Capture the cell that displays the provided text and extract its (x, y) central coordinate. 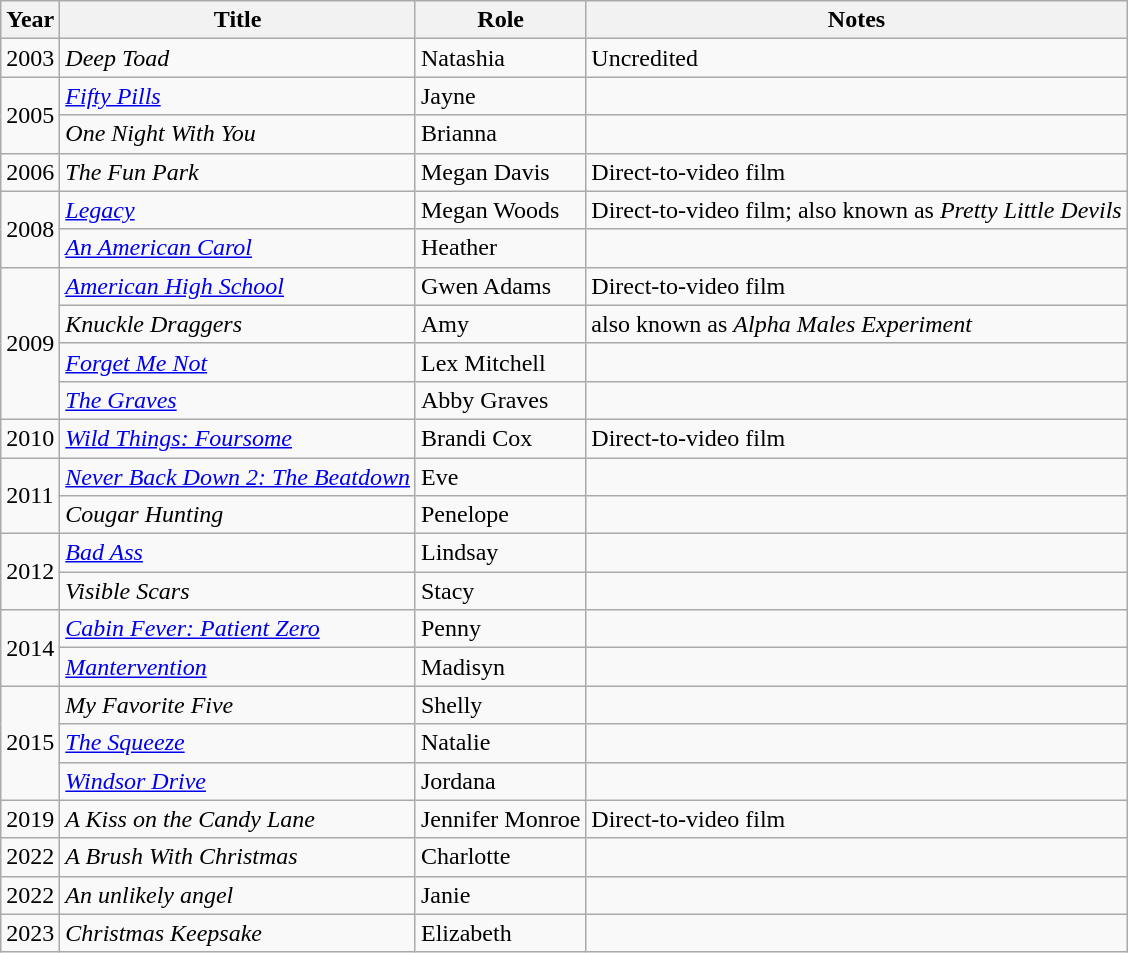
Eve (500, 477)
Megan Davis (500, 172)
Jordana (500, 781)
Jayne (500, 96)
Charlotte (500, 857)
Stacy (500, 591)
My Favorite Five (238, 705)
Deep Toad (238, 58)
An unlikely angel (238, 895)
A Kiss on the Candy Lane (238, 819)
2012 (30, 572)
A Brush With Christmas (238, 857)
Abby Graves (500, 400)
Mantervention (238, 667)
Penny (500, 629)
2003 (30, 58)
Jennifer Monroe (500, 819)
Megan Woods (500, 210)
Amy (500, 324)
2023 (30, 933)
Legacy (238, 210)
Natalie (500, 743)
2008 (30, 229)
Uncredited (856, 58)
Knuckle Draggers (238, 324)
Brandi Cox (500, 438)
Madisyn (500, 667)
Visible Scars (238, 591)
also known as Alpha Males Experiment (856, 324)
One Night With You (238, 134)
The Graves (238, 400)
2014 (30, 648)
Janie (500, 895)
Cabin Fever: Patient Zero (238, 629)
Direct-to-video film; also known as Pretty Little Devils (856, 210)
An American Carol (238, 248)
American High School (238, 286)
Bad Ass (238, 553)
Never Back Down 2: The Beatdown (238, 477)
Brianna (500, 134)
The Squeeze (238, 743)
Lindsay (500, 553)
Fifty Pills (238, 96)
2010 (30, 438)
Christmas Keepsake (238, 933)
Gwen Adams (500, 286)
Natashia (500, 58)
Penelope (500, 515)
Windsor Drive (238, 781)
Role (500, 20)
Forget Me Not (238, 362)
2011 (30, 496)
Cougar Hunting (238, 515)
2006 (30, 172)
Shelly (500, 705)
The Fun Park (238, 172)
2019 (30, 819)
Year (30, 20)
Heather (500, 248)
Notes (856, 20)
Title (238, 20)
Elizabeth (500, 933)
2009 (30, 343)
2005 (30, 115)
Lex Mitchell (500, 362)
Wild Things: Foursome (238, 438)
2015 (30, 743)
